Return [X, Y] of the center of cell containing provided text 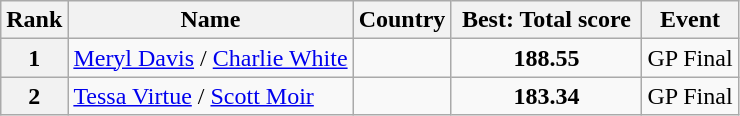
1 [34, 58]
Meryl Davis / Charlie White [210, 58]
Best: Total score [546, 20]
Rank [34, 20]
188.55 [546, 58]
183.34 [546, 96]
Country [402, 20]
Event [690, 20]
Tessa Virtue / Scott Moir [210, 96]
Name [210, 20]
2 [34, 96]
